Extract the [x, y] coordinate from the center of the cell holding the provided text.  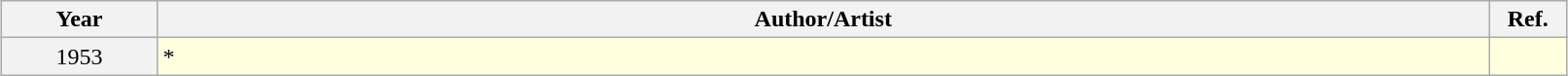
Author/Artist [823, 19]
Ref. [1529, 19]
* [823, 57]
Year [80, 19]
1953 [80, 57]
